Locate the cell with the specified text and output its (X, Y) center coordinate. 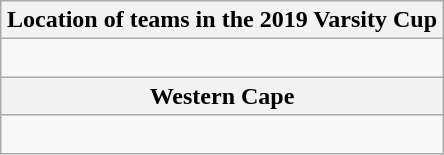
Location of teams in the 2019 Varsity Cup (222, 20)
Western Cape (222, 96)
